Extract the (X, Y) coordinate from the center of the cell holding the provided text.  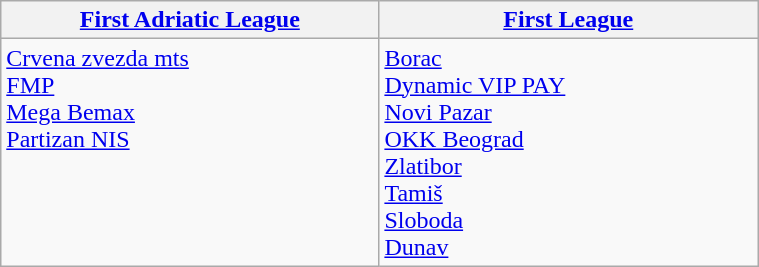
First Adriatic League (190, 20)
First League (568, 20)
BoracDynamic VIP PAYNovi PazarOKK BeogradZlatiborTamišSlobodaDunav (568, 152)
Crvena zvezda mtsFMPMega BemaxPartizan NIS (190, 152)
